Locate the cell with the specified text and output its [X, Y] center coordinate. 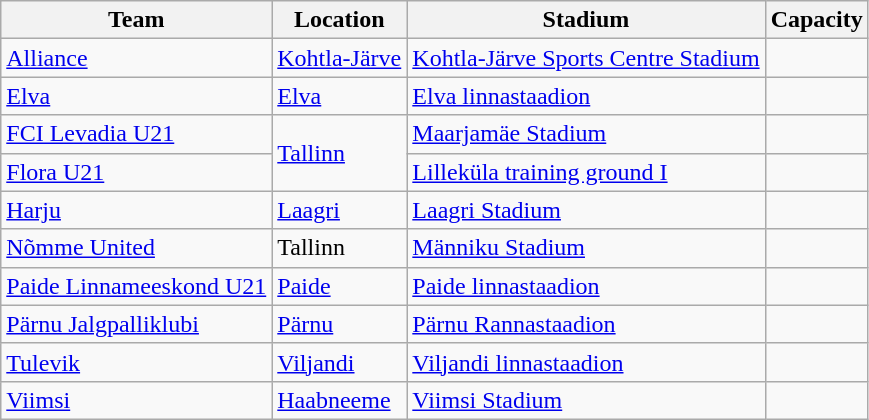
Alliance [136, 58]
Pärnu Jalgpalliklubi [136, 324]
Lilleküla training ground I [586, 172]
Laagri [340, 210]
Flora U21 [136, 172]
Paide Linnameeskond U21 [136, 286]
Paide linnastaadion [586, 286]
Pärnu Rannastaadion [586, 324]
Kohtla-Järve Sports Centre Stadium [586, 58]
Viljandi [340, 362]
Tulevik [136, 362]
Paide [340, 286]
Stadium [586, 20]
Pärnu [340, 324]
Viljandi linnastaadion [586, 362]
Nõmme United [136, 248]
Team [136, 20]
Elva linnastaadion [586, 96]
Laagri Stadium [586, 210]
Location [340, 20]
Haabneeme [340, 400]
Harju [136, 210]
Kohtla-Järve [340, 58]
Maarjamäe Stadium [586, 134]
Männiku Stadium [586, 248]
FCI Levadia U21 [136, 134]
Viimsi [136, 400]
Viimsi Stadium [586, 400]
Capacity [816, 20]
